Identify which cell holds the provided text, then report its [X, Y] central coordinate. 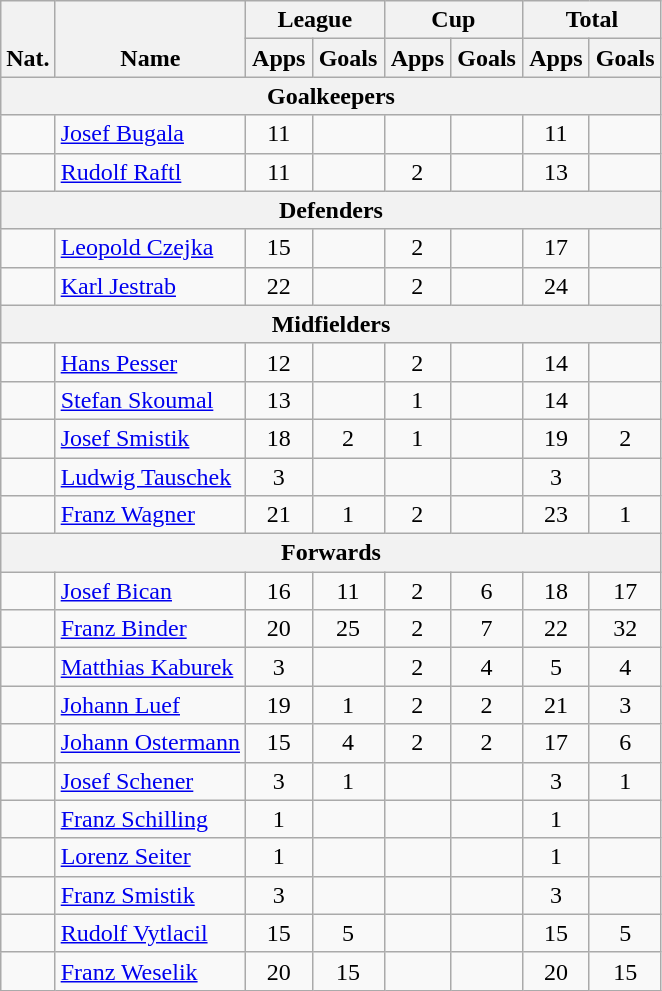
Defenders [331, 210]
Josef Schener [150, 781]
Total [592, 20]
Stefan Skoumal [150, 400]
League [316, 20]
Karl Jestrab [150, 286]
Rudolf Raftl [150, 172]
Nat. [28, 39]
24 [556, 286]
Matthias Kaburek [150, 667]
32 [625, 629]
Josef Smistik [150, 438]
23 [556, 515]
Franz Schilling [150, 819]
Hans Pesser [150, 362]
Forwards [331, 553]
Lorenz Seiter [150, 857]
Franz Smistik [150, 895]
Rudolf Vytlacil [150, 933]
Franz Binder [150, 629]
Midfielders [331, 324]
Josef Bugala [150, 134]
Ludwig Tauschek [150, 477]
Name [150, 39]
16 [280, 591]
25 [348, 629]
7 [487, 629]
Josef Bican [150, 591]
Cup [454, 20]
12 [280, 362]
Johann Luef [150, 705]
Franz Weselik [150, 971]
Leopold Czejka [150, 248]
Franz Wagner [150, 515]
Johann Ostermann [150, 743]
Goalkeepers [331, 96]
